From the cell containing the given text, extract its center point as [X, Y] coordinate. 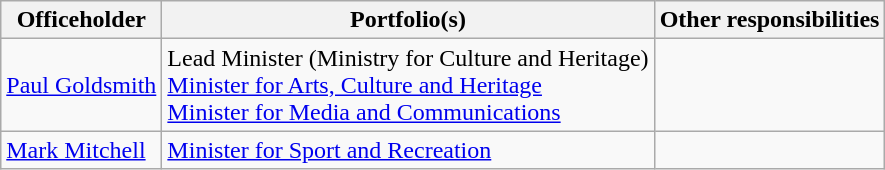
Lead Minister (Ministry for Culture and Heritage)Minister for Arts, Culture and HeritageMinister for Media and Communications [408, 85]
Other responsibilities [770, 20]
Portfolio(s) [408, 20]
Mark Mitchell [82, 150]
Officeholder [82, 20]
Paul Goldsmith [82, 85]
Minister for Sport and Recreation [408, 150]
